Extract the [X, Y] coordinate from the center of the cell holding the provided text.  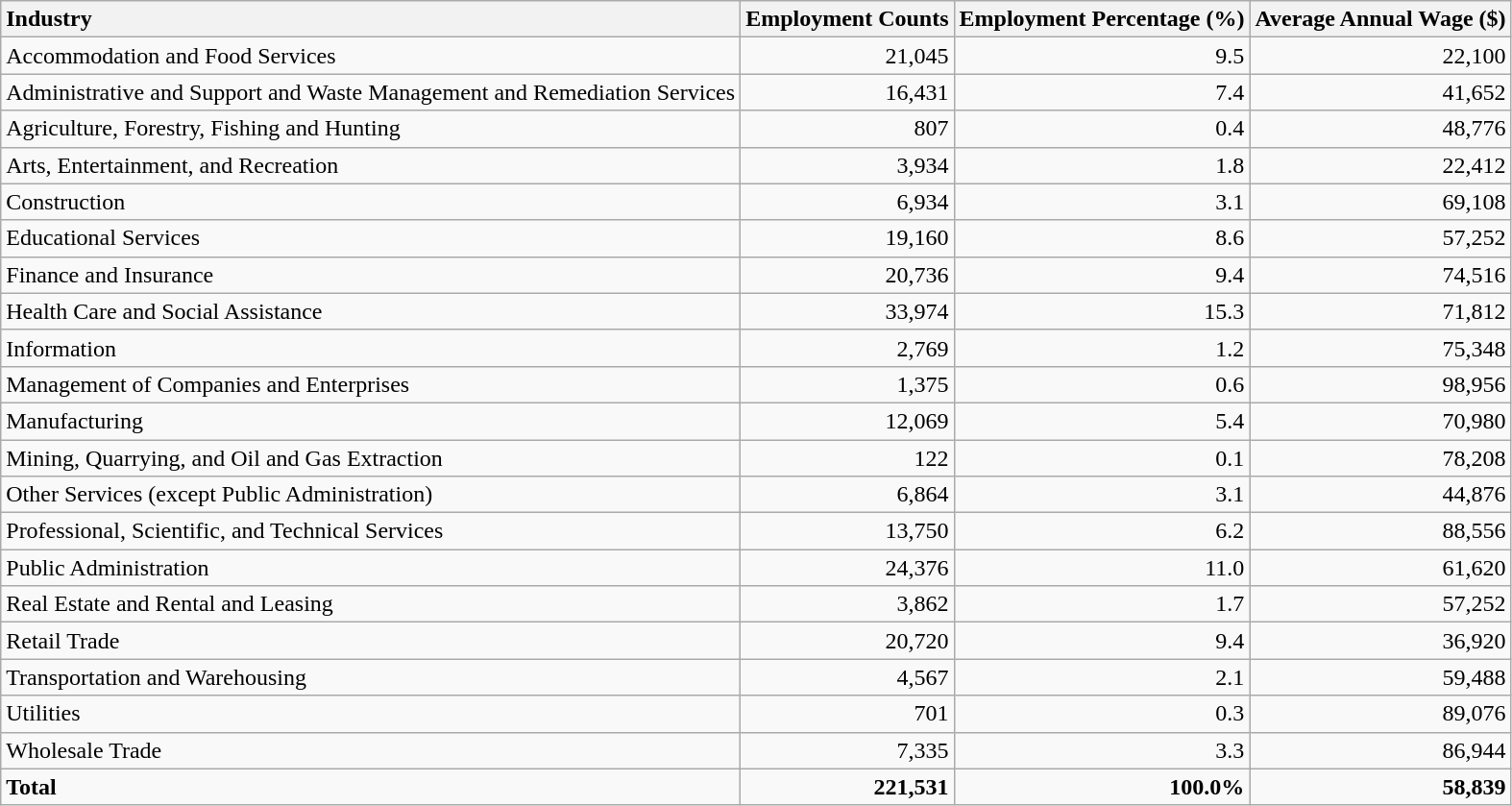
22,100 [1380, 56]
4,567 [847, 677]
Mining, Quarrying, and Oil and Gas Extraction [371, 458]
807 [847, 129]
36,920 [1380, 641]
0.4 [1102, 129]
86,944 [1380, 750]
Finance and Insurance [371, 275]
88,556 [1380, 531]
19,160 [847, 238]
Arts, Entertainment, and Recreation [371, 165]
41,652 [1380, 92]
12,069 [847, 421]
Utilities [371, 714]
Total [371, 787]
58,839 [1380, 787]
Average Annual Wage ($) [1380, 19]
44,876 [1380, 495]
0.1 [1102, 458]
59,488 [1380, 677]
6,864 [847, 495]
8.6 [1102, 238]
221,531 [847, 787]
7,335 [847, 750]
3,934 [847, 165]
Construction [371, 202]
24,376 [847, 568]
70,980 [1380, 421]
3,862 [847, 604]
6.2 [1102, 531]
11.0 [1102, 568]
0.3 [1102, 714]
74,516 [1380, 275]
20,720 [847, 641]
78,208 [1380, 458]
Employment Counts [847, 19]
13,750 [847, 531]
Wholesale Trade [371, 750]
61,620 [1380, 568]
1,375 [847, 384]
Industry [371, 19]
100.0% [1102, 787]
Transportation and Warehousing [371, 677]
Public Administration [371, 568]
Accommodation and Food Services [371, 56]
Educational Services [371, 238]
Administrative and Support and Waste Management and Remediation Services [371, 92]
1.2 [1102, 348]
0.6 [1102, 384]
71,812 [1380, 311]
701 [847, 714]
Real Estate and Rental and Leasing [371, 604]
Agriculture, Forestry, Fishing and Hunting [371, 129]
21,045 [847, 56]
1.8 [1102, 165]
69,108 [1380, 202]
3.3 [1102, 750]
16,431 [847, 92]
22,412 [1380, 165]
Management of Companies and Enterprises [371, 384]
48,776 [1380, 129]
98,956 [1380, 384]
7.4 [1102, 92]
Other Services (except Public Administration) [371, 495]
5.4 [1102, 421]
Health Care and Social Assistance [371, 311]
33,974 [847, 311]
6,934 [847, 202]
Retail Trade [371, 641]
2,769 [847, 348]
Information [371, 348]
1.7 [1102, 604]
Manufacturing [371, 421]
75,348 [1380, 348]
89,076 [1380, 714]
Professional, Scientific, and Technical Services [371, 531]
15.3 [1102, 311]
20,736 [847, 275]
9.5 [1102, 56]
2.1 [1102, 677]
Employment Percentage (%) [1102, 19]
122 [847, 458]
